Extract the [X, Y] coordinate from the center of the cell holding the provided text.  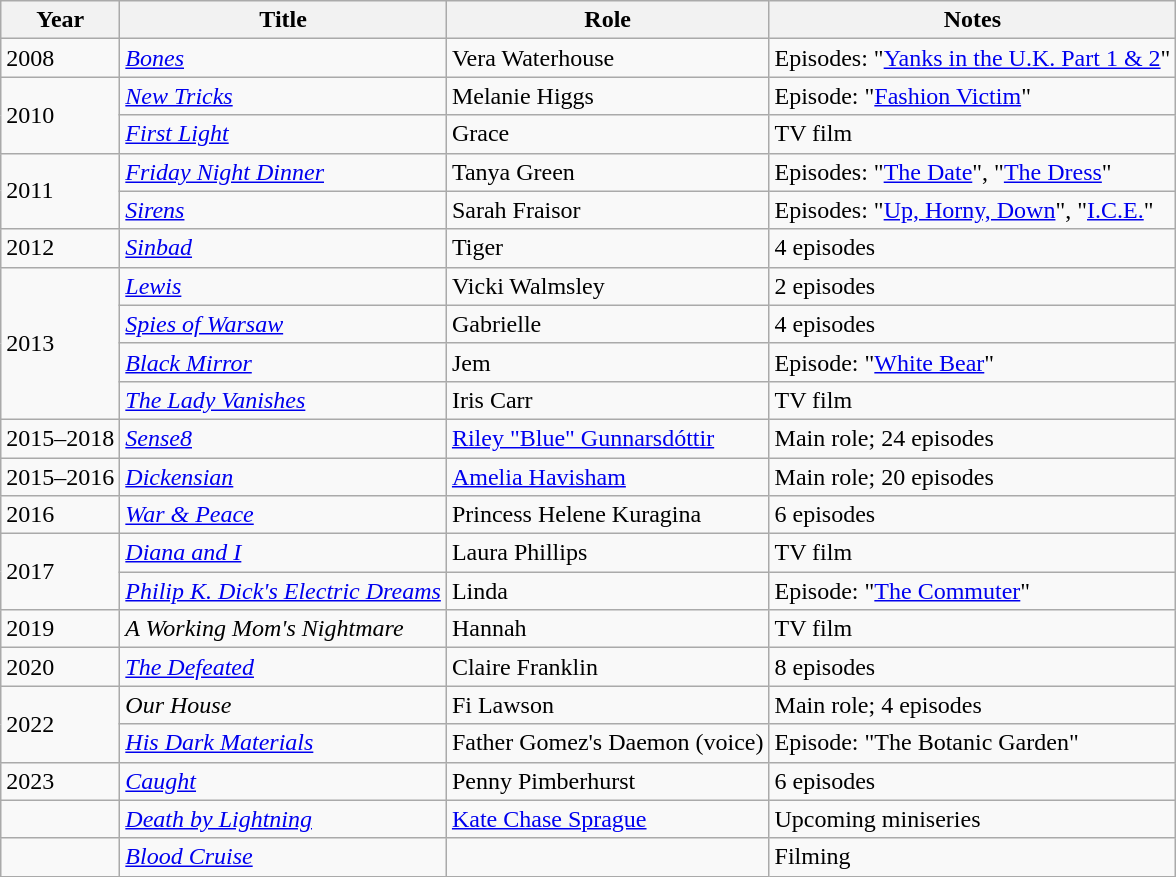
New Tricks [284, 96]
Upcoming miniseries [972, 819]
Philip K. Dick's Electric Dreams [284, 591]
Riley "Blue" Gunnarsdóttir [608, 438]
Princess Helene Kuragina [608, 515]
Sarah Fraisor [608, 210]
2 episodes [972, 286]
2016 [60, 515]
8 episodes [972, 667]
Year [60, 20]
2015–2018 [60, 438]
2015–2016 [60, 477]
Hannah [608, 629]
War & Peace [284, 515]
Vera Waterhouse [608, 58]
First Light [284, 134]
Gabrielle [608, 324]
Father Gomez's Daemon (voice) [608, 743]
Episode: "White Bear" [972, 362]
Melanie Higgs [608, 96]
The Lady Vanishes [284, 400]
Sirens [284, 210]
Main role; 24 episodes [972, 438]
Title [284, 20]
Kate Chase Sprague [608, 819]
Main role; 4 episodes [972, 705]
Sinbad [284, 248]
His Dark Materials [284, 743]
Bones [284, 58]
Caught [284, 781]
Episodes: "Yanks in the U.K. Part 1 & 2" [972, 58]
2013 [60, 343]
Episodes: "Up, Horny, Down", "I.C.E." [972, 210]
Lewis [284, 286]
2019 [60, 629]
2020 [60, 667]
Linda [608, 591]
Diana and I [284, 553]
Penny Pimberhurst [608, 781]
Notes [972, 20]
Episode: "The Commuter" [972, 591]
Filming [972, 857]
The Defeated [284, 667]
Claire Franklin [608, 667]
Episode: "The Botanic Garden" [972, 743]
Vicki Walmsley [608, 286]
Amelia Havisham [608, 477]
Episodes: "The Date", "The Dress" [972, 172]
Main role; 20 episodes [972, 477]
2023 [60, 781]
2012 [60, 248]
Death by Lightning [284, 819]
Fi Lawson [608, 705]
2022 [60, 724]
Dickensian [284, 477]
2008 [60, 58]
Episode: "Fashion Victim" [972, 96]
Jem [608, 362]
2011 [60, 191]
2017 [60, 572]
Grace [608, 134]
Tiger [608, 248]
Our House [284, 705]
Spies of Warsaw [284, 324]
Black Mirror [284, 362]
Iris Carr [608, 400]
Tanya Green [608, 172]
Friday Night Dinner [284, 172]
A Working Mom's Nightmare [284, 629]
Blood Cruise [284, 857]
Role [608, 20]
2010 [60, 115]
Sense8 [284, 438]
Laura Phillips [608, 553]
